Locate the cell with the specified text and output its [X, Y] center coordinate. 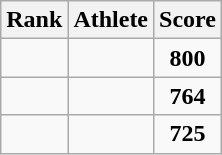
725 [188, 134]
Athlete [111, 20]
800 [188, 58]
Rank [34, 20]
Score [188, 20]
764 [188, 96]
